Search for the cell housing the specified text and yield its [X, Y] center coordinate. 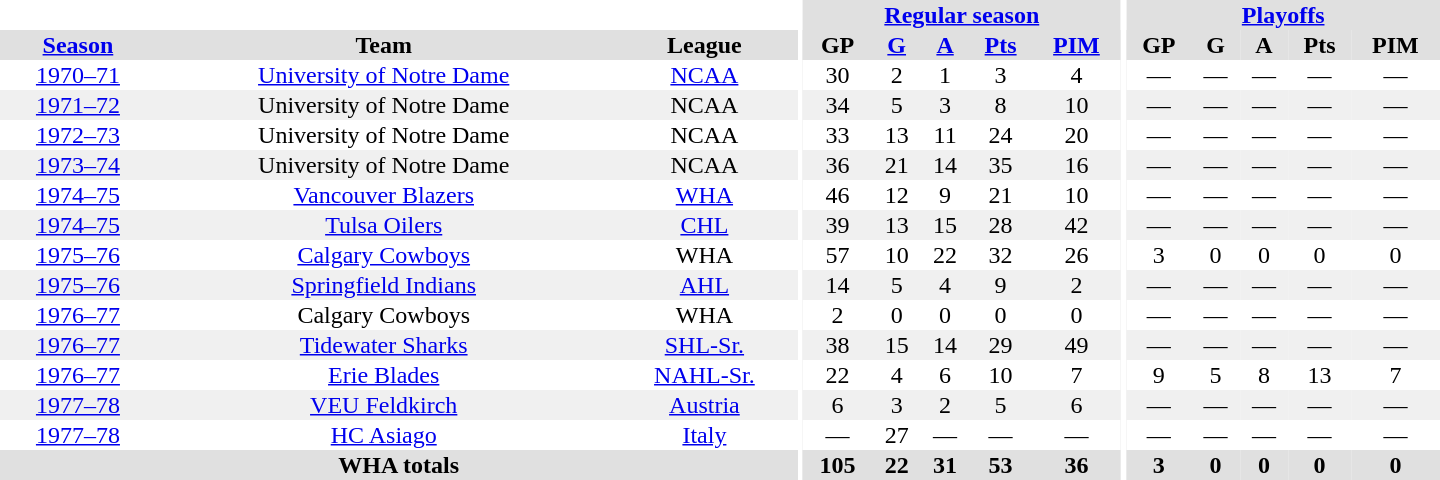
1 [945, 75]
WHA totals [398, 465]
Austria [705, 405]
20 [1076, 135]
57 [838, 255]
VEU Feldkirch [384, 405]
Italy [705, 435]
30 [838, 75]
46 [838, 195]
11 [945, 135]
31 [945, 465]
38 [838, 345]
27 [897, 435]
16 [1076, 165]
NAHL-Sr. [705, 375]
35 [1000, 165]
Playoffs [1283, 15]
SHL-Sr. [705, 345]
Erie Blades [384, 375]
53 [1000, 465]
Team [384, 45]
24 [1000, 135]
1970–71 [78, 75]
Tulsa Oilers [384, 225]
League [705, 45]
32 [1000, 255]
1973–74 [78, 165]
42 [1076, 225]
39 [838, 225]
Regular season [962, 15]
Season [78, 45]
26 [1076, 255]
Vancouver Blazers [384, 195]
1972–73 [78, 135]
Tidewater Sharks [384, 345]
34 [838, 105]
1971–72 [78, 105]
105 [838, 465]
28 [1000, 225]
29 [1000, 345]
33 [838, 135]
49 [1076, 345]
CHL [705, 225]
AHL [705, 285]
12 [897, 195]
HC Asiago [384, 435]
Springfield Indians [384, 285]
